Determine the (x, y) coordinate at the center of the cell enclosing the given text.  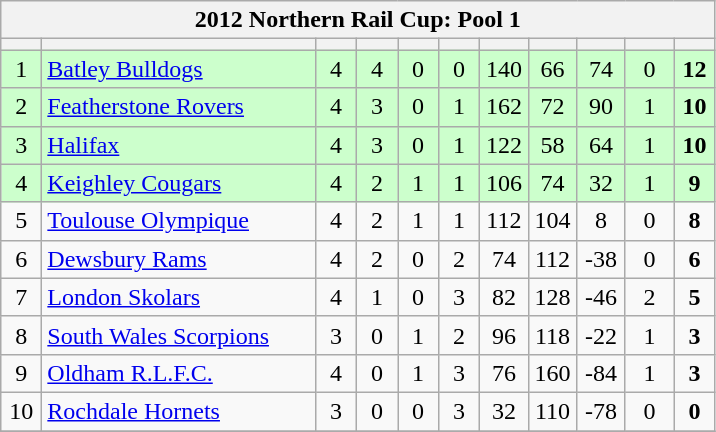
-46 (602, 297)
128 (552, 297)
-84 (602, 373)
-38 (602, 259)
58 (552, 145)
118 (552, 335)
12 (694, 69)
Dewsbury Rams (179, 259)
72 (552, 107)
Keighley Cougars (179, 183)
82 (504, 297)
140 (504, 69)
Featherstone Rovers (179, 107)
64 (602, 145)
96 (504, 335)
104 (552, 221)
Toulouse Olympique (179, 221)
2012 Northern Rail Cup: Pool 1 (358, 20)
Oldham R.L.F.C. (179, 373)
90 (602, 107)
162 (504, 107)
7 (22, 297)
London Skolars (179, 297)
-22 (602, 335)
110 (552, 411)
Halifax (179, 145)
South Wales Scorpions (179, 335)
-78 (602, 411)
160 (552, 373)
66 (552, 69)
76 (504, 373)
122 (504, 145)
106 (504, 183)
Batley Bulldogs (179, 69)
Rochdale Hornets (179, 411)
